Detect which cell encompasses the target text, then output its (X, Y) center coordinate. 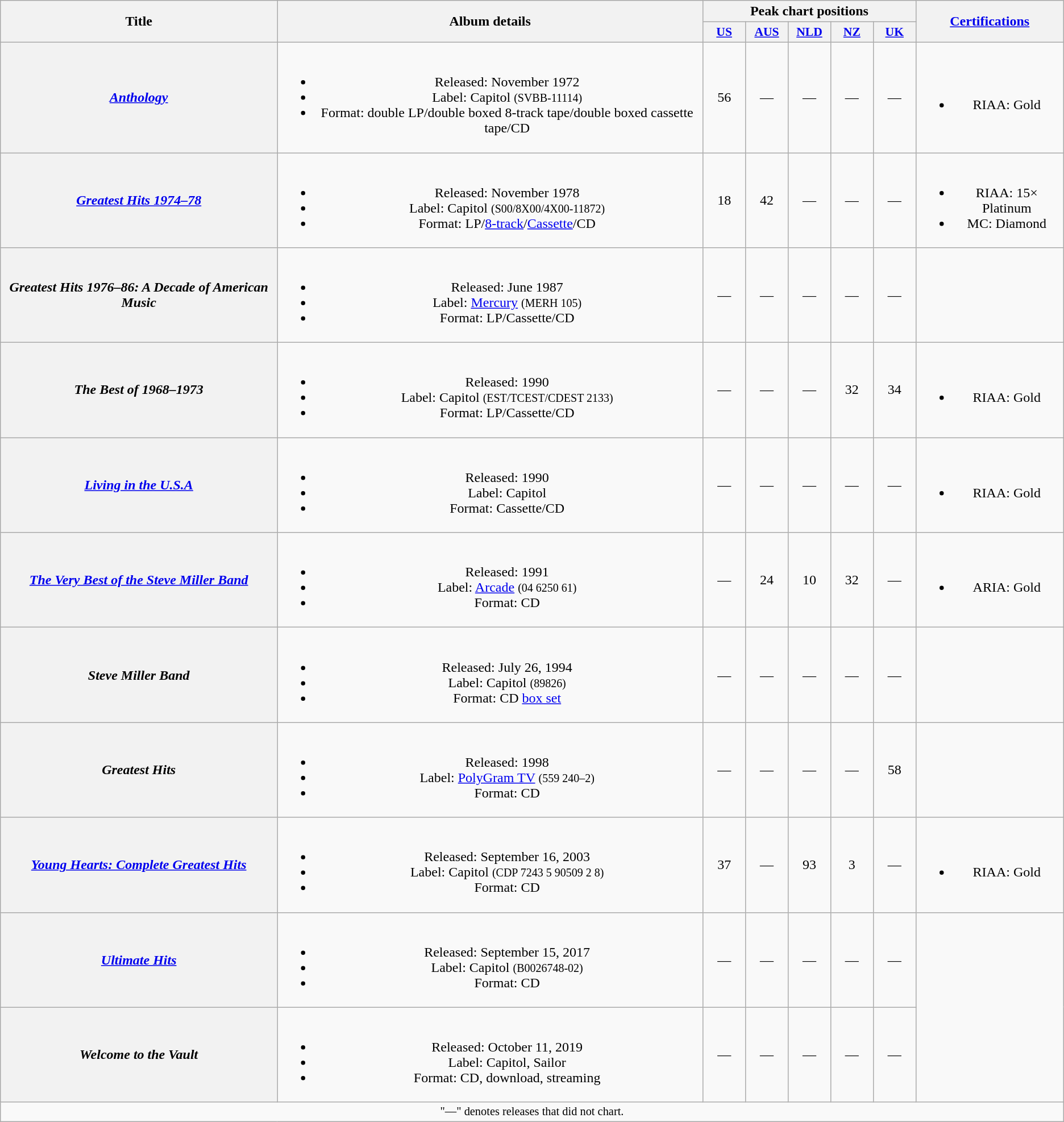
The Very Best of the Steve Miller Band (139, 580)
Steve Miller Band (139, 675)
Certifications (990, 22)
US (724, 32)
Released: 1990Label: CapitolFormat: Cassette/CD (490, 485)
93 (809, 865)
24 (767, 580)
Released: November 1972Label: Capitol (SVBB-11114)Format: double LP/double boxed 8-track tape/double boxed cassette tape/CD (490, 97)
Title (139, 22)
Ultimate Hits (139, 959)
Released: November 1978Label: Capitol (S00/8X00/4X00-11872)Format: LP/8-track/Cassette/CD (490, 200)
18 (724, 200)
Living in the U.S.A (139, 485)
10 (809, 580)
Anthology (139, 97)
Greatest Hits (139, 770)
Released: June 1987Label: Mercury (MERH 105)Format: LP/Cassette/CD (490, 296)
Released: 1998Label: PolyGram TV (559 240–2)Format: CD (490, 770)
Released: 1990Label: Capitol (EST/TCEST/CDEST 2133)Format: LP/Cassette/CD (490, 390)
Released: September 16, 2003Label: Capitol (CDP 7243 5 90509 2 8)Format: CD (490, 865)
34 (895, 390)
Released: July 26, 1994Label: Capitol (89826)Format: CD box set (490, 675)
"—" denotes releases that did not chart. (532, 1112)
37 (724, 865)
ARIA: Gold (990, 580)
NLD (809, 32)
Welcome to the Vault (139, 1055)
42 (767, 200)
Released: October 11, 2019Label: Capitol, SailorFormat: CD, download, streaming (490, 1055)
Peak chart positions (809, 11)
RIAA: 15× PlatinumMC: Diamond (990, 200)
58 (895, 770)
Young Hearts: Complete Greatest Hits (139, 865)
Released: 1991Label: Arcade (04 6250 61)Format: CD (490, 580)
Album details (490, 22)
Greatest Hits 1976–86: A Decade of American Music (139, 296)
The Best of 1968–1973 (139, 390)
Greatest Hits 1974–78 (139, 200)
UK (895, 32)
NZ (851, 32)
3 (851, 865)
56 (724, 97)
AUS (767, 32)
Released: September 15, 2017Label: Capitol (B0026748-02)Format: CD (490, 959)
